Locate the cell with the specified text and output its [X, Y] center coordinate. 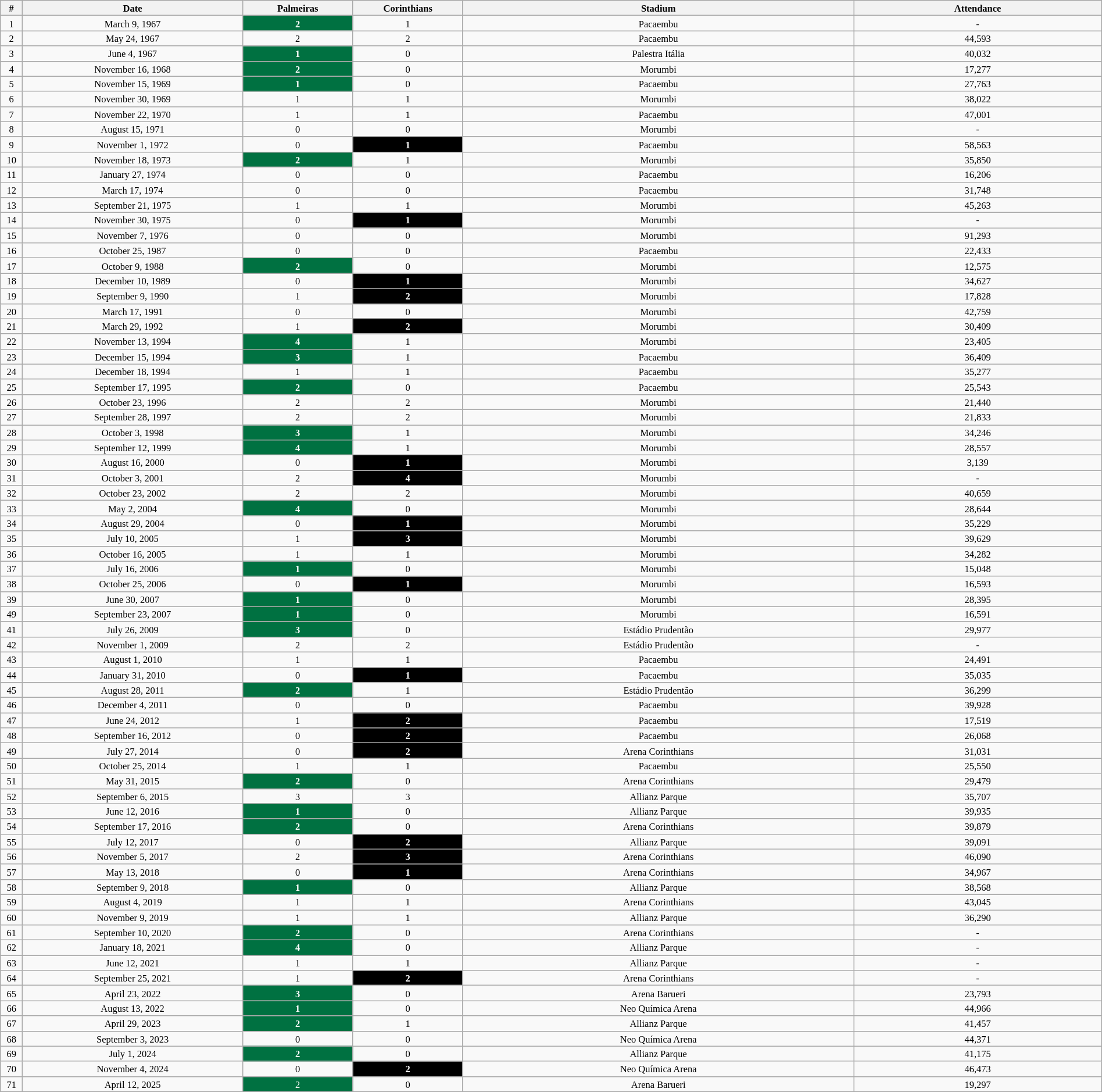
70 [12, 1069]
August 4, 2019 [133, 902]
December 15, 1994 [133, 356]
42 [12, 644]
23 [12, 356]
25,550 [978, 766]
September 16, 2012 [133, 736]
45 [12, 690]
July 27, 2014 [133, 751]
November 30, 1969 [133, 99]
July 16, 2006 [133, 569]
November 18, 1973 [133, 159]
October 23, 2002 [133, 493]
September 17, 1995 [133, 387]
October 3, 2001 [133, 478]
October 3, 1998 [133, 432]
21 [12, 326]
36,409 [978, 356]
53 [12, 811]
40,659 [978, 493]
May 31, 2015 [133, 781]
September 6, 2015 [133, 796]
August 29, 2004 [133, 523]
34 [12, 523]
29 [12, 448]
September 25, 2021 [133, 978]
59 [12, 902]
56 [12, 857]
12 [12, 190]
7 [12, 114]
17,519 [978, 720]
55 [12, 841]
39,935 [978, 811]
32 [12, 493]
25,543 [978, 387]
46 [12, 705]
November 4, 2024 [133, 1069]
June 30, 2007 [133, 599]
December 4, 2011 [133, 705]
91,293 [978, 235]
39,879 [978, 826]
34,246 [978, 432]
June 24, 2012 [133, 720]
November 16, 1968 [133, 69]
24 [12, 372]
September 10, 2020 [133, 933]
71 [12, 1084]
43,045 [978, 902]
May 13, 2018 [133, 872]
35,229 [978, 523]
30 [12, 463]
March 9, 1967 [133, 23]
August 16, 2000 [133, 463]
63 [12, 963]
28,557 [978, 448]
August 13, 2022 [133, 1008]
September 23, 2007 [133, 614]
25 [12, 387]
23,405 [978, 341]
May 24, 1967 [133, 38]
41,457 [978, 1023]
38,568 [978, 887]
34,282 [978, 554]
6 [12, 99]
April 12, 2025 [133, 1084]
39,928 [978, 705]
Date [133, 8]
September 17, 2016 [133, 826]
March 29, 1992 [133, 326]
July 12, 2017 [133, 841]
48 [12, 736]
Stadium [658, 8]
19 [12, 296]
March 17, 1974 [133, 190]
12,575 [978, 266]
November 7, 1976 [133, 235]
November 15, 1969 [133, 84]
61 [12, 933]
44,966 [978, 1008]
58 [12, 887]
66 [12, 1008]
July 26, 2009 [133, 629]
29,479 [978, 781]
20 [12, 311]
35 [12, 538]
64 [12, 978]
27 [12, 417]
September 12, 1999 [133, 448]
24,491 [978, 659]
52 [12, 796]
27,763 [978, 84]
54 [12, 826]
October 25, 1987 [133, 251]
May 2, 2004 [133, 508]
15,048 [978, 569]
16,591 [978, 614]
April 29, 2023 [133, 1023]
50 [12, 766]
35,277 [978, 372]
31 [12, 478]
October 16, 2005 [133, 554]
17,277 [978, 69]
47 [12, 720]
10 [12, 159]
44,593 [978, 38]
November 1, 2009 [133, 644]
69 [12, 1054]
April 23, 2022 [133, 993]
September 9, 1990 [133, 296]
65 [12, 993]
22 [12, 341]
39,629 [978, 538]
46,090 [978, 857]
September 28, 1997 [133, 417]
16,593 [978, 584]
21,440 [978, 402]
December 10, 1989 [133, 281]
November 1, 1972 [133, 144]
22,433 [978, 251]
July 1, 2024 [133, 1054]
August 28, 2011 [133, 690]
November 22, 1970 [133, 114]
31,748 [978, 190]
November 9, 2019 [133, 917]
August 15, 1971 [133, 129]
December 18, 1994 [133, 372]
17 [12, 266]
9 [12, 144]
23,793 [978, 993]
28,644 [978, 508]
January 27, 1974 [133, 174]
60 [12, 917]
13 [12, 205]
21,833 [978, 417]
3,139 [978, 463]
26,068 [978, 736]
18 [12, 281]
28 [12, 432]
15 [12, 235]
Palestra Itália [658, 53]
38 [12, 584]
44 [12, 675]
November 5, 2017 [133, 857]
38,022 [978, 99]
October 25, 2006 [133, 584]
Corinthians [408, 8]
34,627 [978, 281]
July 10, 2005 [133, 538]
36 [12, 554]
62 [12, 948]
28,395 [978, 599]
34,967 [978, 872]
43 [12, 659]
35,850 [978, 159]
58,563 [978, 144]
October 25, 2014 [133, 766]
November 30, 1975 [133, 220]
March 17, 1991 [133, 311]
45,263 [978, 205]
30,409 [978, 326]
39 [12, 599]
39,091 [978, 841]
16 [12, 251]
Palmeiras [298, 8]
Attendance [978, 8]
36,299 [978, 690]
68 [12, 1039]
44,371 [978, 1039]
16,206 [978, 174]
29,977 [978, 629]
11 [12, 174]
November 13, 1994 [133, 341]
57 [12, 872]
67 [12, 1023]
42,759 [978, 311]
26 [12, 402]
June 12, 2021 [133, 963]
September 3, 2023 [133, 1039]
35,707 [978, 796]
June 4, 1967 [133, 53]
September 9, 2018 [133, 887]
January 18, 2021 [133, 948]
17,828 [978, 296]
14 [12, 220]
5 [12, 84]
June 12, 2016 [133, 811]
October 9, 1988 [133, 266]
36,290 [978, 917]
October 23, 1996 [133, 402]
46,473 [978, 1069]
40,032 [978, 53]
August 1, 2010 [133, 659]
31,031 [978, 751]
47,001 [978, 114]
37 [12, 569]
# [12, 8]
September 21, 1975 [133, 205]
19,297 [978, 1084]
33 [12, 508]
8 [12, 129]
51 [12, 781]
January 31, 2010 [133, 675]
35,035 [978, 675]
41,175 [978, 1054]
41 [12, 629]
